Return the [x, y] coordinate for the center point of the cell that contains the specified text.  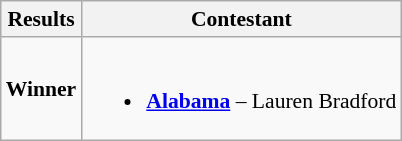
Contestant [241, 19]
Results [42, 19]
Alabama – Lauren Bradford [241, 89]
Winner [42, 89]
